Return the [x, y] coordinate for the center point of the cell that contains the specified text.  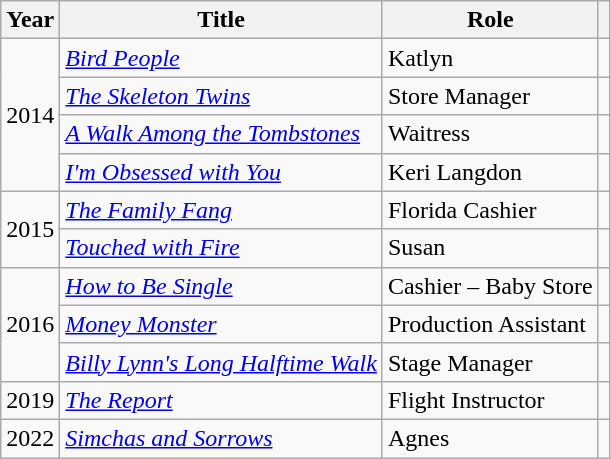
Year [30, 20]
Touched with Fire [222, 248]
The Report [222, 400]
2014 [30, 115]
Billy Lynn's Long Halftime Walk [222, 362]
Katlyn [490, 58]
Susan [490, 248]
Role [490, 20]
Simchas and Sorrows [222, 438]
Florida Cashier [490, 210]
Bird People [222, 58]
Cashier – Baby Store [490, 286]
Waitress [490, 134]
2022 [30, 438]
Stage Manager [490, 362]
How to Be Single [222, 286]
2016 [30, 324]
Money Monster [222, 324]
The Family Fang [222, 210]
Store Manager [490, 96]
A Walk Among the Tombstones [222, 134]
Keri Langdon [490, 172]
Title [222, 20]
I'm Obsessed with You [222, 172]
Agnes [490, 438]
2015 [30, 229]
Flight Instructor [490, 400]
2019 [30, 400]
Production Assistant [490, 324]
The Skeleton Twins [222, 96]
